For the text-containing cell, return its midpoint in (x, y) coordinate format. 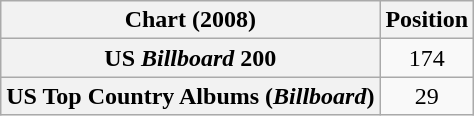
29 (427, 96)
Position (427, 20)
US Billboard 200 (190, 58)
174 (427, 58)
Chart (2008) (190, 20)
US Top Country Albums (Billboard) (190, 96)
